Return [x, y] of the center of cell containing provided text 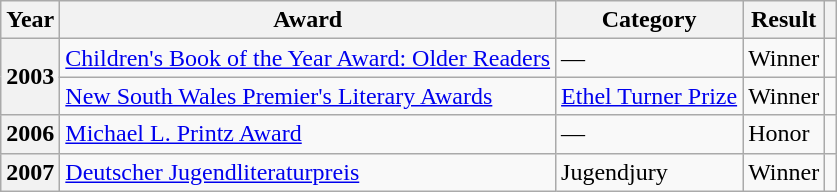
Children's Book of the Year Award: Older Readers [308, 58]
Deutscher Jugendliteraturpreis [308, 172]
2007 [30, 172]
Result [784, 20]
Category [650, 20]
New South Wales Premier's Literary Awards [308, 96]
Ethel Turner Prize [650, 96]
2003 [30, 77]
Year [30, 20]
2006 [30, 134]
Honor [784, 134]
Michael L. Printz Award [308, 134]
Award [308, 20]
Jugendjury [650, 172]
